Scan for the cell matching the given text and deliver its (x, y) coordinate at center. 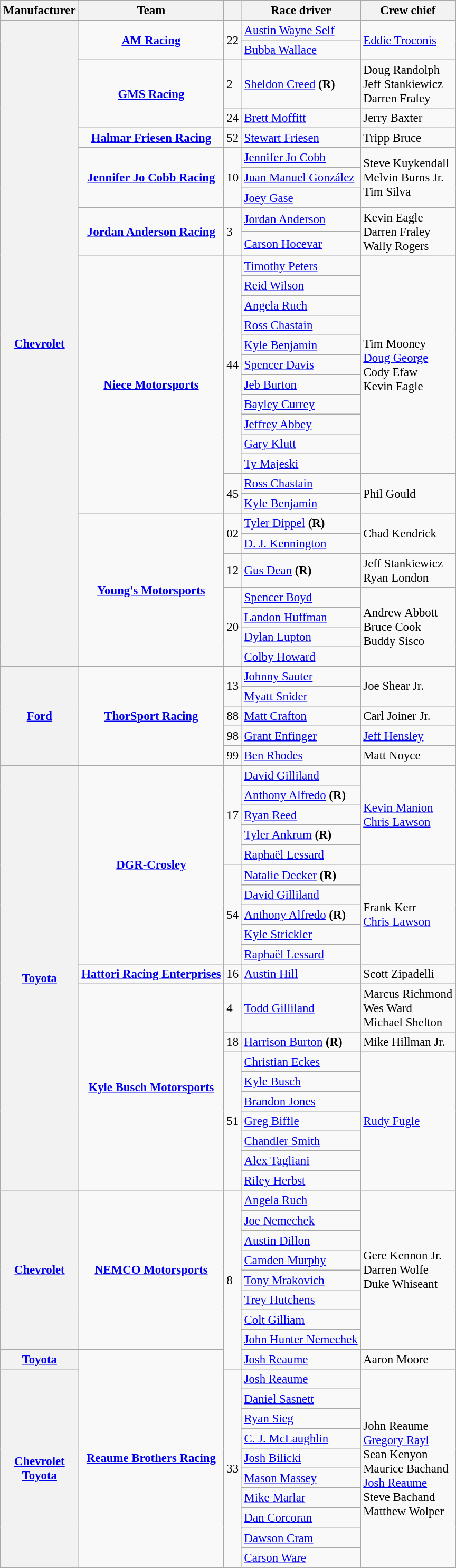
Niece Motorsports (151, 385)
Ryan Reed (301, 815)
Doug Randolph Jeff Stankiewicz Darren Fraley (408, 84)
Jerry Baxter (408, 118)
Frank Kerr Chris Lawson (408, 915)
16 (232, 974)
Jordan Anderson Racing (151, 232)
Matt Noyce (408, 756)
98 (232, 736)
Johnny Sauter (301, 677)
Todd Gilliland (301, 1008)
Ryan Sieg (301, 1419)
12 (232, 571)
Tripp Bruce (408, 138)
John Hunter Nemechek (301, 1340)
Christian Eckes (301, 1062)
Josh Bilicki (301, 1458)
Dan Corcoran (301, 1518)
Juan Manuel González (301, 178)
Jennifer Jo Cobb Racing (151, 177)
Timothy Peters (301, 266)
Gere Kennon Jr. Darren Wolfe Duke Whiseant (408, 1270)
Stewart Friesen (301, 138)
Alex Tagliani (301, 1161)
Chandler Smith (301, 1141)
Spencer Boyd (301, 597)
DGR-Crosley (151, 865)
Brett Moffitt (301, 118)
Kyle Busch (301, 1082)
Carl Joiner Jr. (408, 716)
Reaume Brothers Racing (151, 1458)
Marcus Richmond Wes Ward Michael Shelton (408, 1008)
Joey Gase (301, 198)
Andrew Abbott Bruce Cook Buddy Sisco (408, 627)
45 (232, 494)
C. J. McLaughlin (301, 1439)
Harrison Burton (R) (301, 1042)
20 (232, 627)
Dylan Lupton (301, 637)
Mason Massey (301, 1478)
17 (232, 815)
Myatt Snider (301, 696)
2 (232, 84)
Austin Dillon (301, 1240)
Race driver (301, 11)
02 (232, 534)
3 (232, 232)
Hattori Racing Enterprises (151, 974)
Carson Ware (301, 1557)
Mike Marlar (301, 1498)
Jeffrey Abbey (301, 425)
Jeff Hensley (408, 736)
Young's Motorsports (151, 590)
Phil Gould (408, 494)
Team (151, 11)
Chevrolet Toyota (40, 1468)
Kyle Busch Motorsports (151, 1087)
Kevin Eagle Darren Fraley Wally Rogers (408, 232)
Mike Hillman Jr. (408, 1042)
Aaron Moore (408, 1359)
Daniel Sasnett (301, 1399)
44 (232, 365)
Riley Herbst (301, 1181)
GMS Racing (151, 94)
Grant Enfinger (301, 736)
Sheldon Creed (R) (301, 84)
Camden Murphy (301, 1260)
Tim Mooney Doug George Cody Efaw Kevin Eagle (408, 365)
Greg Biffle (301, 1121)
Reid Wilson (301, 285)
Ben Rhodes (301, 756)
Gary Klutt (301, 444)
Matt Crafton (301, 716)
Gus Dean (R) (301, 571)
22 (232, 40)
Trey Hutchens (301, 1300)
Bubba Wallace (301, 50)
18 (232, 1042)
24 (232, 118)
Jennifer Jo Cobb (301, 158)
Halmar Friesen Racing (151, 138)
Spencer Davis (301, 365)
Colby Howard (301, 657)
Scott Zipadelli (408, 974)
Joe Nemechek (301, 1220)
51 (232, 1121)
Tony Mrakovich (301, 1280)
54 (232, 915)
Manufacturer (40, 11)
Jeb Burton (301, 384)
Kyle Strickler (301, 934)
Crew chief (408, 11)
John Reaume Gregory Rayl Sean Kenyon Maurice Bachand Josh Reaume Steve Bachand Matthew Wolper (408, 1468)
13 (232, 687)
52 (232, 138)
8 (232, 1280)
D. J. Kennington (301, 543)
Ford (40, 716)
Tyler Ankrum (R) (301, 835)
AM Racing (151, 40)
Chad Kendrick (408, 534)
10 (232, 177)
Brandon Jones (301, 1102)
33 (232, 1468)
Rudy Fugle (408, 1121)
NEMCO Motorsports (151, 1270)
99 (232, 756)
Natalie Decker (R) (301, 875)
4 (232, 1008)
Dawson Cram (301, 1538)
Landon Huffman (301, 617)
Austin Hill (301, 974)
Kevin Manion Chris Lawson (408, 815)
Steve Kuykendall Melvin Burns Jr. Tim Silva (408, 177)
Eddie Troconis (408, 40)
Carson Hocevar (301, 244)
Austin Wayne Self (301, 31)
Jeff Stankiewicz Ryan London (408, 571)
88 (232, 716)
Tyler Dippel (R) (301, 524)
ThorSport Racing (151, 716)
Jordan Anderson (301, 219)
Colt Gilliam (301, 1320)
Ty Majeski (301, 464)
Bayley Currey (301, 405)
Joe Shear Jr. (408, 687)
